From the cell containing the given text, extract its center point as [X, Y] coordinate. 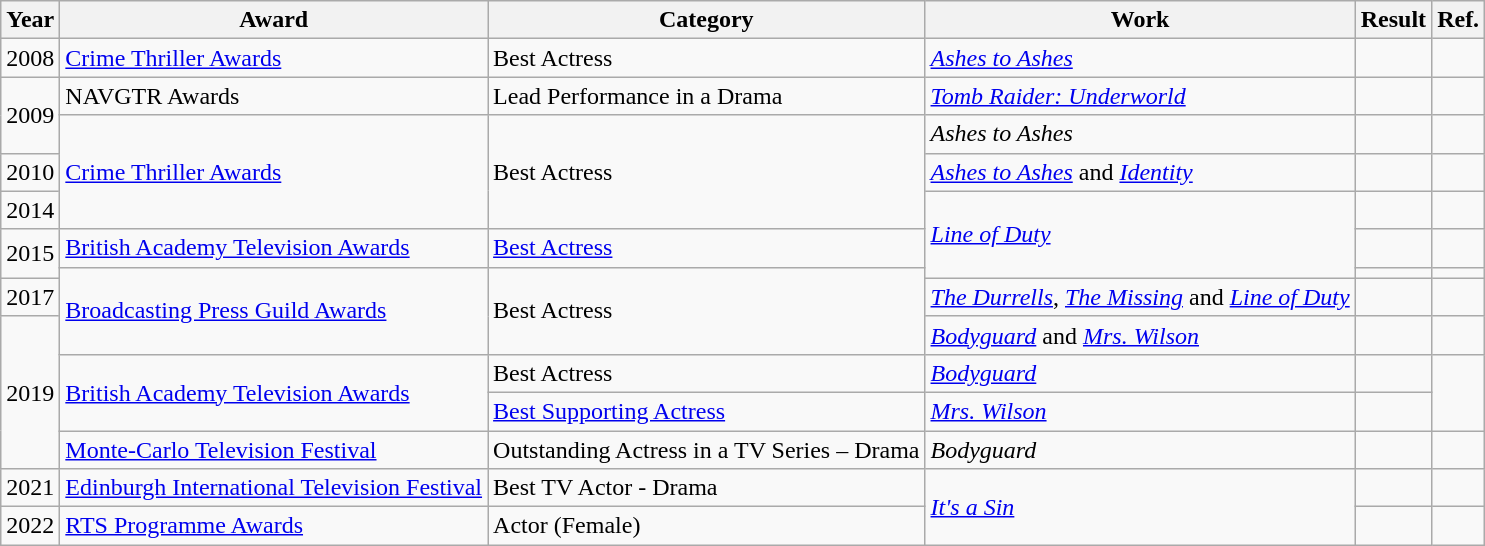
RTS Programme Awards [274, 526]
Best Supporting Actress [706, 411]
2008 [30, 58]
Best TV Actor - Drama [706, 488]
Bodyguard and Mrs. Wilson [1140, 335]
Outstanding Actress in a TV Series – Drama [706, 449]
Lead Performance in a Drama [706, 96]
Mrs. Wilson [1140, 411]
Line of Duty [1140, 234]
2015 [30, 254]
Edinburgh International Television Festival [274, 488]
Award [274, 20]
It's a Sin [1140, 507]
2010 [30, 172]
Category [706, 20]
2014 [30, 210]
2019 [30, 392]
2017 [30, 297]
Ashes to Ashes and Identity [1140, 172]
Broadcasting Press Guild Awards [274, 310]
Year [30, 20]
Actor (Female) [706, 526]
Result [1393, 20]
The Durrells, The Missing and Line of Duty [1140, 297]
Work [1140, 20]
2021 [30, 488]
2009 [30, 115]
Monte-Carlo Television Festival [274, 449]
Ref. [1458, 20]
2022 [30, 526]
Tomb Raider: Underworld [1140, 96]
NAVGTR Awards [274, 96]
